Locate the cell with the specified text and output its (x, y) center coordinate. 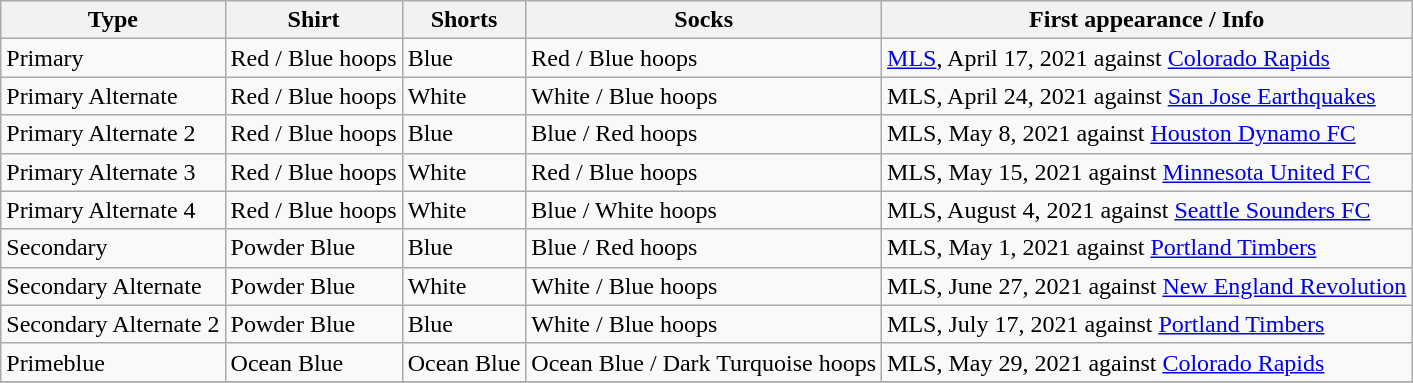
Secondary Alternate 2 (113, 324)
MLS, May 8, 2021 against Houston Dynamo FC (1147, 134)
Primary Alternate 3 (113, 172)
Secondary (113, 248)
MLS, April 24, 2021 against San Jose Earthquakes (1147, 96)
Secondary Alternate (113, 286)
Primeblue (113, 362)
Primary Alternate (113, 96)
Shorts (464, 20)
Primary Alternate 2 (113, 134)
Shirt (314, 20)
Blue / White hoops (704, 210)
MLS, May 15, 2021 against Minnesota United FC (1147, 172)
MLS, June 27, 2021 against New England Revolution (1147, 286)
Socks (704, 20)
MLS, May 1, 2021 against Portland Timbers (1147, 248)
Ocean Blue / Dark Turquoise hoops (704, 362)
Primary Alternate 4 (113, 210)
MLS, May 29, 2021 against Colorado Rapids (1147, 362)
Type (113, 20)
First appearance / Info (1147, 20)
MLS, April 17, 2021 against Colorado Rapids (1147, 58)
MLS, August 4, 2021 against Seattle Sounders FC (1147, 210)
Primary (113, 58)
MLS, July 17, 2021 against Portland Timbers (1147, 324)
